Scan for the cell matching the given text and deliver its [X, Y] coordinate at center. 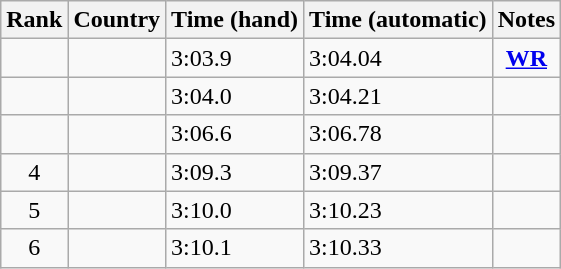
3:09.37 [398, 172]
3:06.78 [398, 134]
Notes [526, 20]
3:04.0 [235, 96]
WR [526, 58]
3:10.23 [398, 210]
3:04.04 [398, 58]
3:09.3 [235, 172]
Country [117, 20]
5 [34, 210]
6 [34, 248]
Time (automatic) [398, 20]
3:03.9 [235, 58]
3:10.1 [235, 248]
Rank [34, 20]
Time (hand) [235, 20]
4 [34, 172]
3:04.21 [398, 96]
3:10.0 [235, 210]
3:06.6 [235, 134]
3:10.33 [398, 248]
